Scan for the cell matching the given text and deliver its (x, y) coordinate at center. 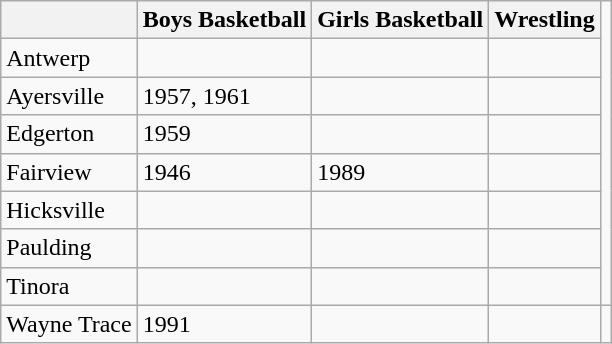
1957, 1961 (224, 96)
Tinora (69, 286)
Wayne Trace (69, 324)
Hicksville (69, 210)
Antwerp (69, 58)
Edgerton (69, 134)
Wrestling (545, 20)
Fairview (69, 172)
1989 (400, 172)
1991 (224, 324)
1946 (224, 172)
Boys Basketball (224, 20)
Girls Basketball (400, 20)
Ayersville (69, 96)
Paulding (69, 248)
1959 (224, 134)
